Return (X, Y) of the center of cell containing provided text 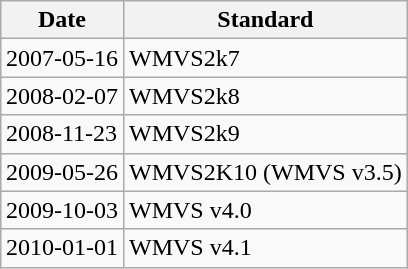
Standard (266, 20)
WMVS2k7 (266, 58)
2008-02-07 (62, 96)
2009-05-26 (62, 172)
Date (62, 20)
2008-11-23 (62, 134)
WMVS2K10 (WMVS v3.5) (266, 172)
WMVS2k9 (266, 134)
WMVS v4.0 (266, 210)
2010-01-01 (62, 248)
2007-05-16 (62, 58)
WMVS2k8 (266, 96)
WMVS v4.1 (266, 248)
2009-10-03 (62, 210)
